Return (x, y) of the center of cell containing provided text 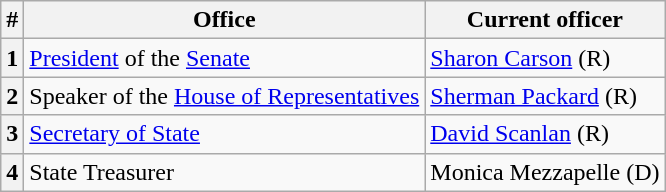
David Scanlan (R) (545, 134)
Secretary of State (224, 134)
3 (12, 134)
Sharon Carson (R) (545, 58)
Monica Mezzapelle (D) (545, 172)
Current officer (545, 20)
Office (224, 20)
Speaker of the House of Representatives (224, 96)
President of the Senate (224, 58)
4 (12, 172)
1 (12, 58)
# (12, 20)
State Treasurer (224, 172)
2 (12, 96)
Sherman Packard (R) (545, 96)
